Return the (x, y) coordinate for the center point of the cell that contains the specified text.  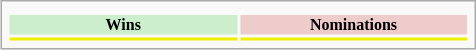
Nominations (354, 25)
Wins (124, 25)
